Search for the cell housing the specified text and yield its (x, y) center coordinate. 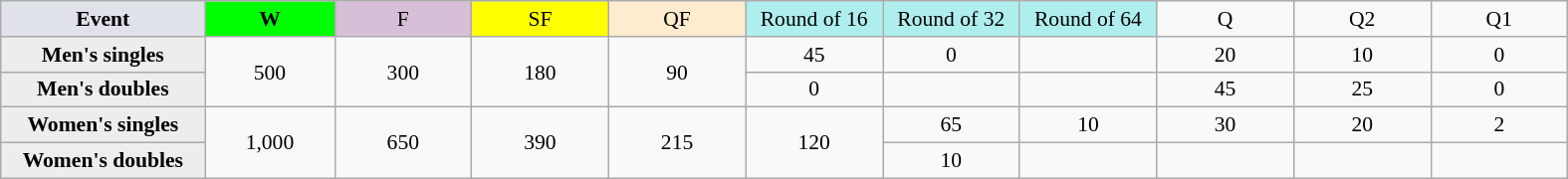
Women's doubles (104, 161)
25 (1362, 89)
650 (403, 143)
Event (104, 19)
215 (677, 143)
Women's singles (104, 125)
180 (541, 72)
Round of 64 (1088, 19)
Q1 (1499, 19)
Round of 16 (814, 19)
2 (1499, 125)
1,000 (270, 143)
Q (1226, 19)
SF (541, 19)
Round of 32 (951, 19)
Men's singles (104, 55)
QF (677, 19)
120 (814, 143)
300 (403, 72)
F (403, 19)
390 (541, 143)
W (270, 19)
90 (677, 72)
500 (270, 72)
Men's doubles (104, 89)
65 (951, 125)
30 (1226, 125)
Q2 (1362, 19)
